Identify which cell holds the provided text, then report its (x, y) central coordinate. 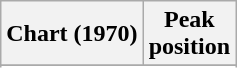
Chart (1970) (72, 34)
Peakposition (189, 34)
